Return [X, Y] of the center of cell containing provided text 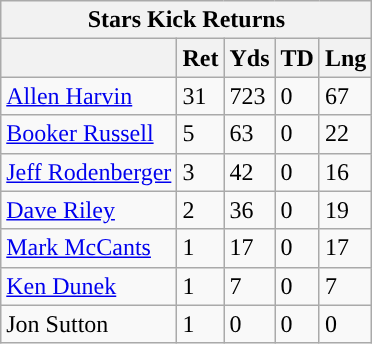
TD [297, 58]
Stars Kick Returns [186, 20]
Ken Dunek [89, 286]
Lng [345, 58]
Ret [200, 58]
16 [345, 172]
Booker Russell [89, 134]
2 [200, 210]
5 [200, 134]
67 [345, 96]
723 [250, 96]
Yds [250, 58]
22 [345, 134]
63 [250, 134]
Dave Riley [89, 210]
42 [250, 172]
Jeff Rodenberger [89, 172]
31 [200, 96]
Allen Harvin [89, 96]
3 [200, 172]
Jon Sutton [89, 324]
36 [250, 210]
Mark McCants [89, 248]
19 [345, 210]
